Provide the [x, y] coordinate of the cell's center where the given text is located.  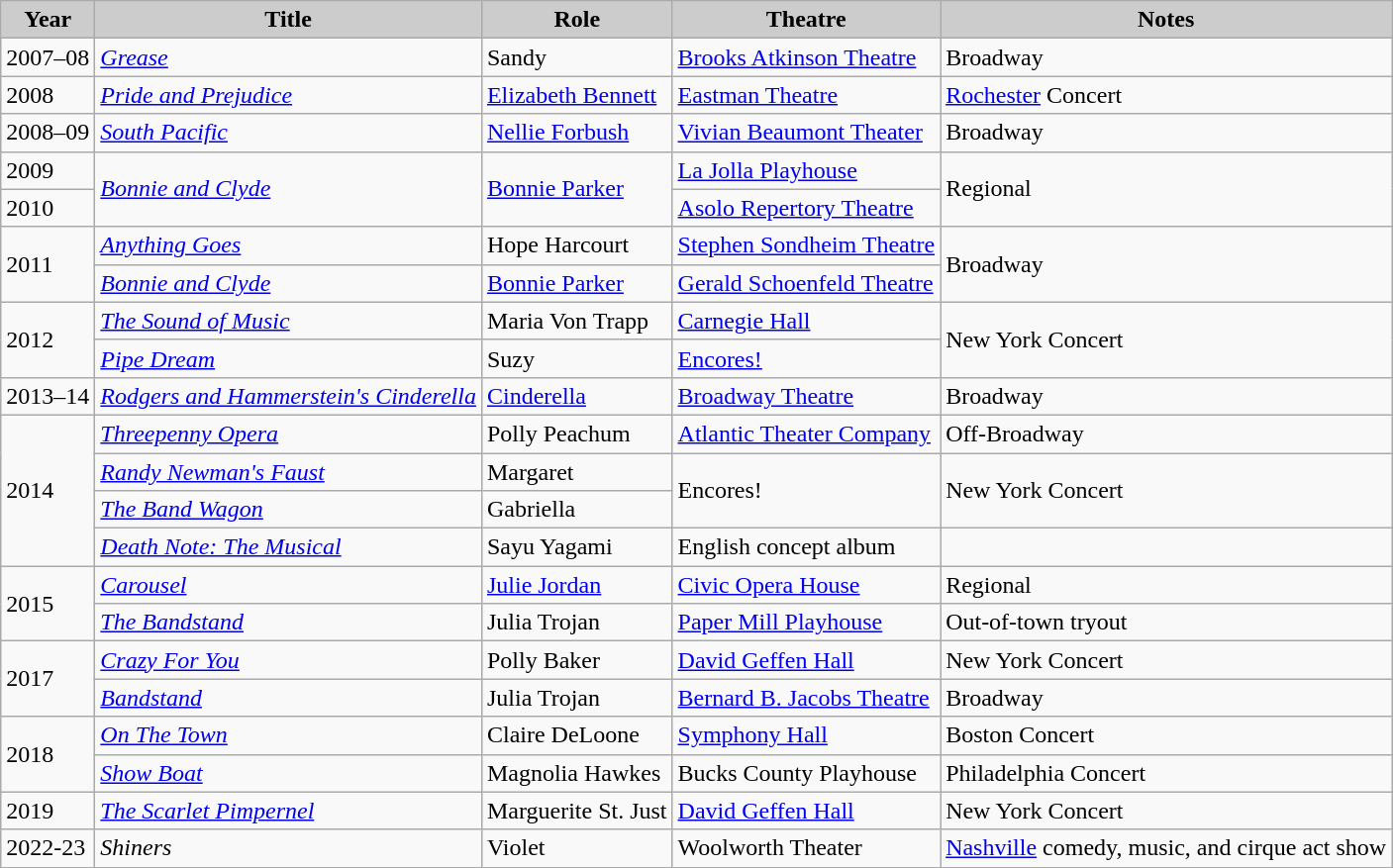
Show Boat [289, 773]
2012 [48, 339]
Elizabeth Bennett [576, 95]
Carnegie Hall [806, 321]
Rodgers and Hammerstein's Cinderella [289, 396]
2019 [48, 811]
Vivian Beaumont Theater [806, 133]
Notes [1166, 20]
Gabriella [576, 510]
2008–09 [48, 133]
Title [289, 20]
2018 [48, 754]
Bernard B. Jacobs Theatre [806, 698]
2007–08 [48, 57]
Pride and Prejudice [289, 95]
English concept album [806, 547]
Boston Concert [1166, 735]
2017 [48, 679]
Hope Harcourt [576, 245]
Stephen Sondheim Theatre [806, 245]
Woolworth Theater [806, 848]
Nellie Forbush [576, 133]
Theatre [806, 20]
2009 [48, 170]
South Pacific [289, 133]
Gerald Schoenfeld Theatre [806, 283]
2011 [48, 264]
The Bandstand [289, 623]
Anything Goes [289, 245]
2014 [48, 490]
Magnolia Hawkes [576, 773]
Role [576, 20]
2022-23 [48, 848]
Bandstand [289, 698]
Year [48, 20]
2015 [48, 604]
Maria Von Trapp [576, 321]
Grease [289, 57]
Polly Baker [576, 660]
Violet [576, 848]
Atlantic Theater Company [806, 434]
Margaret [576, 472]
Sayu Yagami [576, 547]
Sandy [576, 57]
Polly Peachum [576, 434]
On The Town [289, 735]
2010 [48, 208]
Pipe Dream [289, 358]
Randy Newman's Faust [289, 472]
Carousel [289, 585]
Threepenny Opera [289, 434]
Cinderella [576, 396]
2013–14 [48, 396]
Asolo Repertory Theatre [806, 208]
Philadelphia Concert [1166, 773]
Nashville comedy, music, and cirque act show [1166, 848]
Broadway Theatre [806, 396]
La Jolla Playhouse [806, 170]
2008 [48, 95]
Off-Broadway [1166, 434]
The Sound of Music [289, 321]
Claire DeLoone [576, 735]
The Band Wagon [289, 510]
Suzy [576, 358]
Bucks County Playhouse [806, 773]
Rochester Concert [1166, 95]
Crazy For You [289, 660]
Civic Opera House [806, 585]
Symphony Hall [806, 735]
Out-of-town tryout [1166, 623]
Death Note: The Musical [289, 547]
Eastman Theatre [806, 95]
The Scarlet Pimpernel [289, 811]
Marguerite St. Just [576, 811]
Shiners [289, 848]
Julie Jordan [576, 585]
Paper Mill Playhouse [806, 623]
Brooks Atkinson Theatre [806, 57]
